Identify which cell holds the provided text, then report its [x, y] central coordinate. 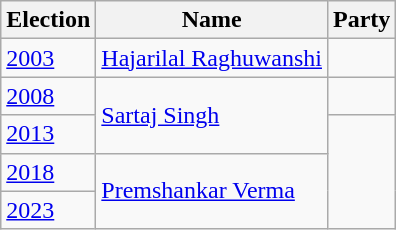
2023 [48, 210]
2008 [48, 96]
Hajarilal Raghuwanshi [212, 58]
Election [48, 20]
2018 [48, 172]
Name [212, 20]
Sartaj Singh [212, 115]
Party [361, 20]
2013 [48, 134]
Premshankar Verma [212, 191]
2003 [48, 58]
